Scan for the cell matching the given text and deliver its (x, y) coordinate at center. 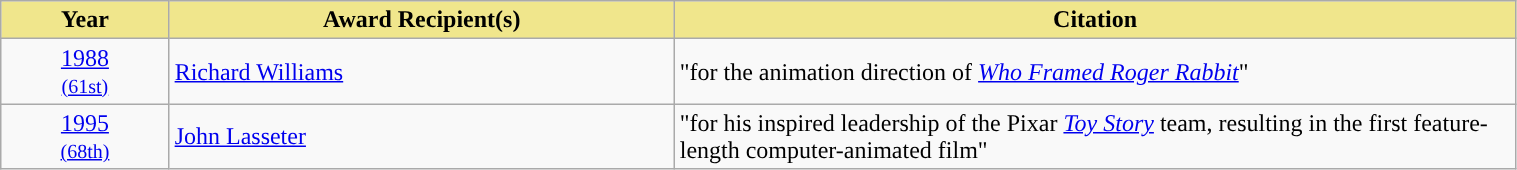
1995(68th) (85, 136)
"for his inspired leadership of the Pixar Toy Story team, resulting in the first feature-length computer-animated film" (1095, 136)
John Lasseter (422, 136)
Citation (1095, 20)
1988(61st) (85, 72)
Award Recipient(s) (422, 20)
Richard Williams (422, 72)
"for the animation direction of Who Framed Roger Rabbit" (1095, 72)
Year (85, 20)
